Capture the cell that displays the provided text and extract its (x, y) central coordinate. 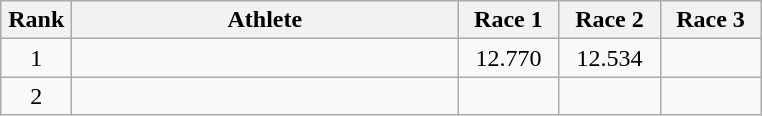
Athlete (265, 20)
Race 3 (710, 20)
1 (36, 58)
Rank (36, 20)
12.534 (610, 58)
2 (36, 96)
12.770 (508, 58)
Race 2 (610, 20)
Race 1 (508, 20)
